Provide the [X, Y] coordinate of the cell's center where the given text is located.  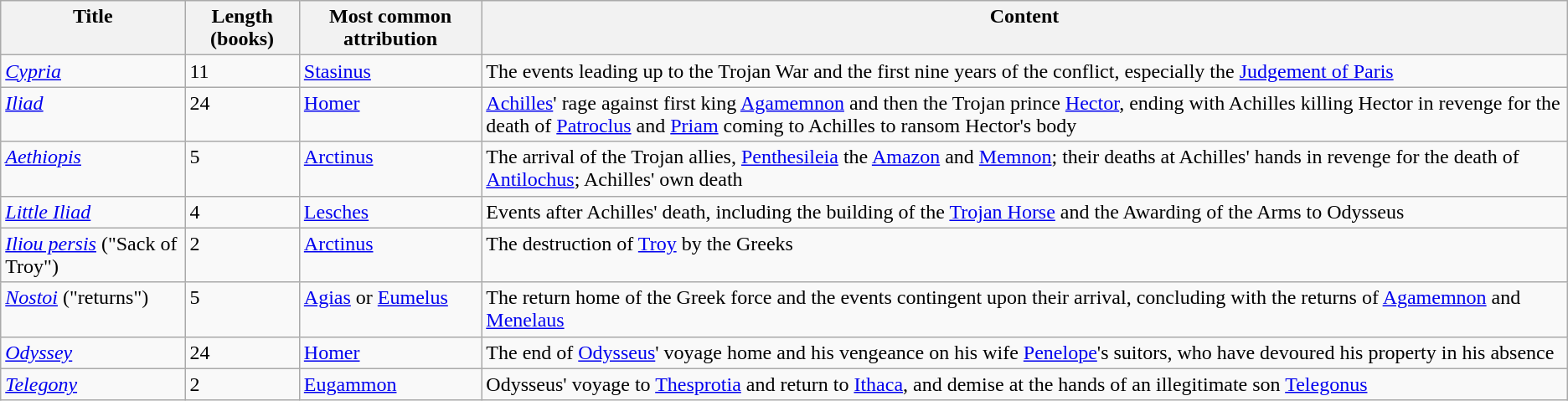
The end of Odysseus' voyage home and his vengeance on his wife Penelope's suitors, who have devoured his property in his absence [1024, 352]
Events after Achilles' death, including the building of the Trojan Horse and the Awarding of the Arms to Odysseus [1024, 212]
Stasinus [390, 71]
Odyssey [93, 352]
Content [1024, 28]
Most common attribution [390, 28]
The return home of the Greek force and the events contingent upon their arrival, concluding with the returns of Agamemnon and Menelaus [1024, 310]
Iliad [93, 114]
Cypria [93, 71]
Title [93, 28]
Lesches [390, 212]
The events leading up to the Trojan War and the first nine years of the conflict, especially the Judgement of Paris [1024, 71]
Eugammon [390, 384]
Iliou persis ("Sack of Troy") [93, 254]
Length (books) [242, 28]
The destruction of Troy by the Greeks [1024, 254]
11 [242, 71]
Little Iliad [93, 212]
Agias or Eumelus [390, 310]
Telegony [93, 384]
Nostoi ("returns") [93, 310]
Odysseus' voyage to Thesprotia and return to Ithaca, and demise at the hands of an illegitimate son Telegonus [1024, 384]
Aethiopis [93, 169]
4 [242, 212]
